Locate the cell with the specified text and output its (X, Y) center coordinate. 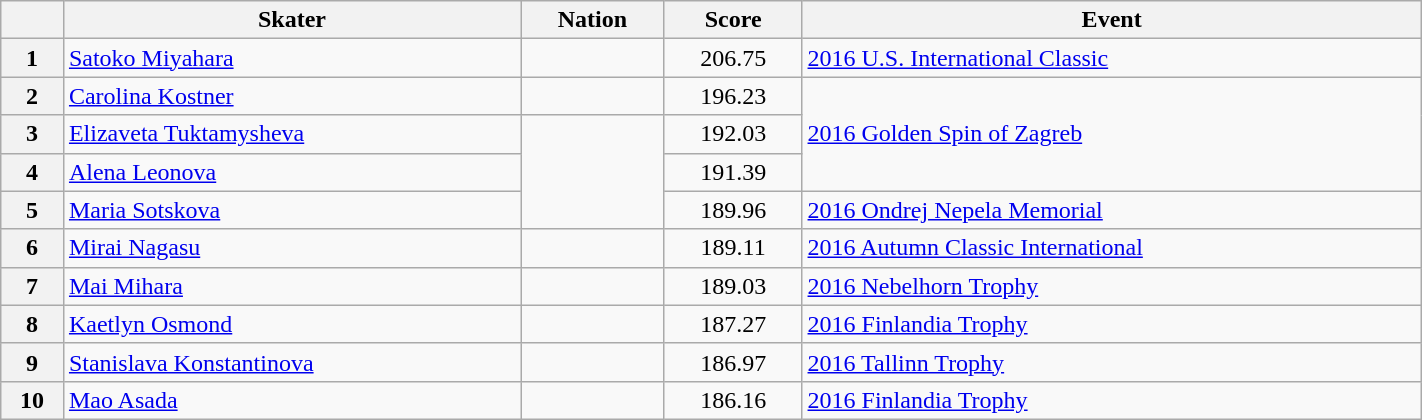
3 (32, 134)
2016 U.S. International Classic (1112, 58)
191.39 (733, 172)
Nation (593, 20)
186.16 (733, 400)
2016 Autumn Classic International (1112, 248)
2016 Nebelhorn Trophy (1112, 286)
Elizaveta Tuktamysheva (292, 134)
Maria Sotskova (292, 210)
Skater (292, 20)
192.03 (733, 134)
189.11 (733, 248)
9 (32, 362)
Stanislava Konstantinova (292, 362)
Mirai Nagasu (292, 248)
Carolina Kostner (292, 96)
10 (32, 400)
Mao Asada (292, 400)
2016 Tallinn Trophy (1112, 362)
189.96 (733, 210)
Alena Leonova (292, 172)
1 (32, 58)
7 (32, 286)
Mai Mihara (292, 286)
Kaetlyn Osmond (292, 324)
Satoko Miyahara (292, 58)
2 (32, 96)
189.03 (733, 286)
Score (733, 20)
4 (32, 172)
2016 Golden Spin of Zagreb (1112, 134)
186.97 (733, 362)
5 (32, 210)
187.27 (733, 324)
206.75 (733, 58)
2016 Ondrej Nepela Memorial (1112, 210)
8 (32, 324)
6 (32, 248)
Event (1112, 20)
196.23 (733, 96)
